Determine the (x, y) coordinate at the center of the cell enclosing the given text.  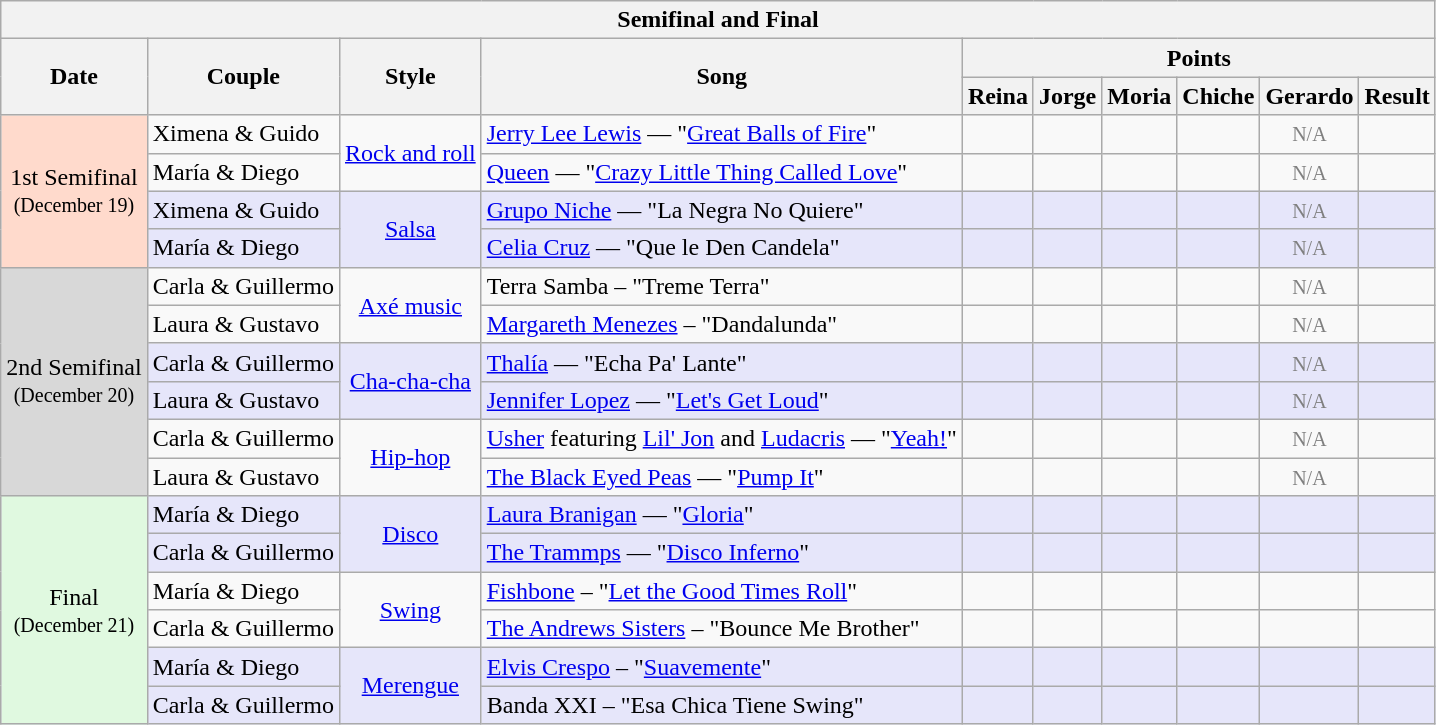
Banda XXI – "Esa Chica Tiene Swing" (722, 705)
Style (410, 77)
Laura Branigan — "Gloria" (722, 515)
Merengue (410, 686)
1st Semifinal (December 19) (74, 191)
Cha-cha-cha (410, 381)
Points (1198, 58)
Chiche (1218, 96)
The Trammps — "Disco Inferno" (722, 553)
Reina (998, 96)
Terra Samba – "Treme Terra" (722, 286)
The Andrews Sisters – "Bounce Me Brother" (722, 629)
Disco (410, 534)
2nd Semifinal (December 20) (74, 381)
Rock and roll (410, 153)
Semifinal and Final (718, 20)
Song (722, 77)
Result (1397, 96)
Elvis Crespo – "Suavemente" (722, 667)
Thalía — "Echa Pa' Lante" (722, 362)
Fishbone – "Let the Good Times Roll" (722, 591)
Axé music (410, 305)
Couple (243, 77)
Celia Cruz — "Que le Den Candela" (722, 248)
Margareth Menezes – "Dandalunda" (722, 324)
Usher featuring Lil' Jon and Ludacris — "Yeah!" (722, 438)
Hip-hop (410, 457)
Jerry Lee Lewis — "Great Balls of Fire" (722, 134)
Grupo Niche — "La Negra No Quiere" (722, 210)
Salsa (410, 229)
Date (74, 77)
Queen — "Crazy Little Thing Called Love" (722, 172)
Final (December 21) (74, 610)
Swing (410, 610)
Jorge (1067, 96)
Moria (1140, 96)
The Black Eyed Peas — "Pump It" (722, 477)
Gerardo (1310, 96)
Jennifer Lopez — "Let's Get Loud" (722, 400)
